Provide the [X, Y] coordinate of the cell's center where the given text is located.  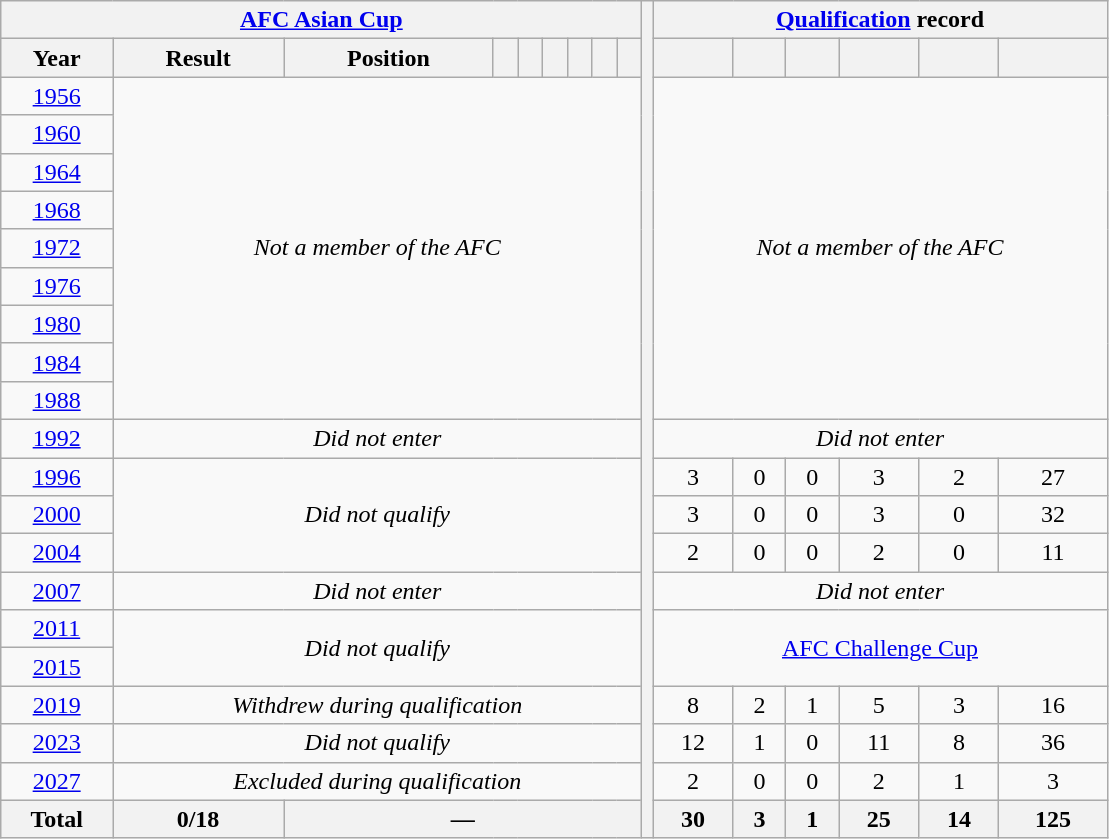
1968 [57, 210]
1972 [57, 248]
Excluded during qualification [378, 781]
— [463, 819]
Year [57, 58]
1992 [57, 438]
1996 [57, 477]
AFC Challenge Cup [880, 648]
16 [1053, 705]
5 [879, 705]
Result [198, 58]
2019 [57, 705]
AFC Asian Cup [322, 20]
1960 [57, 134]
Total [57, 819]
14 [959, 819]
1956 [57, 96]
1964 [57, 172]
32 [1053, 515]
2007 [57, 591]
2011 [57, 629]
25 [879, 819]
Withdrew during qualification [378, 705]
2004 [57, 553]
Qualification record [880, 20]
125 [1053, 819]
12 [693, 743]
2000 [57, 515]
Position [389, 58]
1988 [57, 400]
1976 [57, 286]
30 [693, 819]
2023 [57, 743]
36 [1053, 743]
2015 [57, 667]
0/18 [198, 819]
1984 [57, 362]
1980 [57, 324]
27 [1053, 477]
2027 [57, 781]
